Find where the given text appears and provide that cell's center as [X, Y] coordinate. 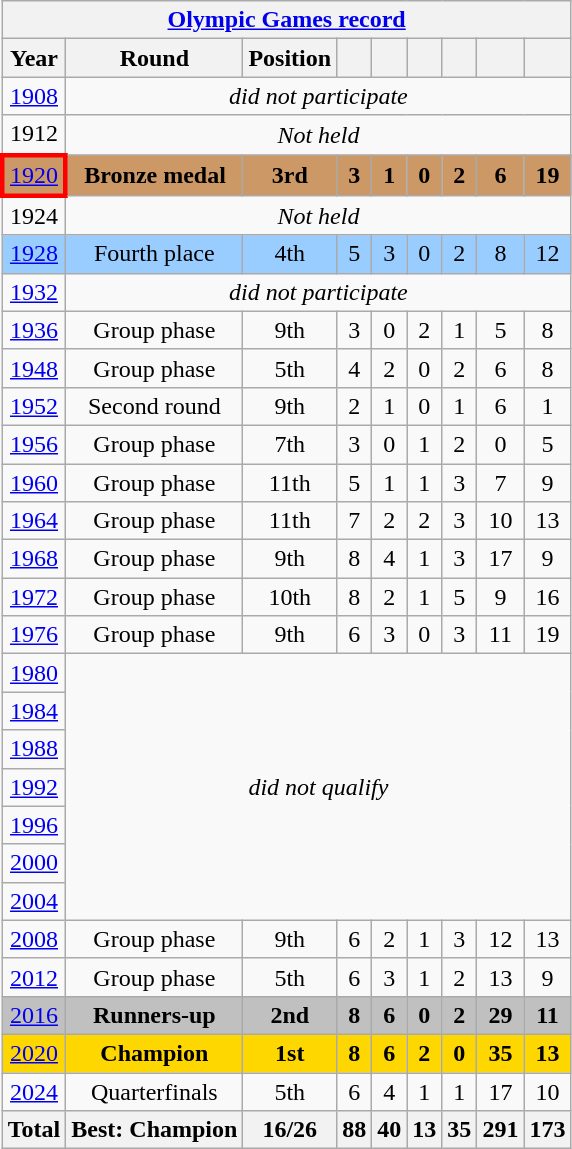
2000 [34, 863]
2008 [34, 939]
Year [34, 58]
Second round [154, 406]
1952 [34, 406]
40 [390, 1130]
1960 [34, 483]
1968 [34, 559]
Quarterfinals [154, 1091]
16/26 [290, 1130]
2016 [34, 1015]
Fourth place [154, 254]
1996 [34, 825]
29 [500, 1015]
1912 [34, 135]
3rd [290, 174]
291 [500, 1130]
2020 [34, 1053]
Best: Champion [154, 1130]
173 [548, 1130]
Total [34, 1130]
7th [290, 444]
Bronze medal [154, 174]
did not qualify [318, 787]
1976 [34, 635]
2nd [290, 1015]
1948 [34, 368]
1920 [34, 174]
2024 [34, 1091]
1924 [34, 216]
4th [290, 254]
1964 [34, 521]
10th [290, 597]
1932 [34, 292]
Olympic Games record [286, 20]
Position [290, 58]
1992 [34, 787]
1980 [34, 673]
2012 [34, 977]
1956 [34, 444]
Round [154, 58]
1st [290, 1053]
Champion [154, 1053]
1936 [34, 330]
1984 [34, 711]
1928 [34, 254]
1988 [34, 749]
1972 [34, 597]
88 [354, 1130]
16 [548, 597]
1908 [34, 96]
Runners-up [154, 1015]
2004 [34, 901]
